From the cell containing the given text, extract its center point as (X, Y) coordinate. 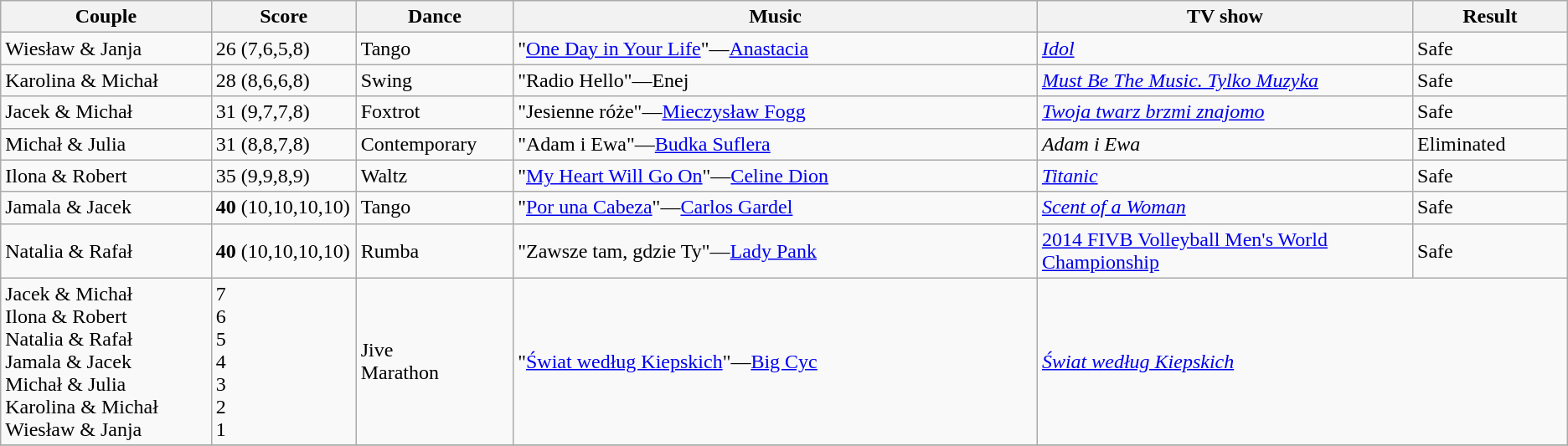
"Zawsze tam, gdzie Ty"—Lady Pank (776, 251)
Contemporary (435, 144)
35 (9,9,8,9) (283, 176)
Michał & Julia (106, 144)
Jamala & Jacek (106, 208)
"Adam i Ewa"—Budka Suflera (776, 144)
"Radio Hello"—Enej (776, 80)
Rumba (435, 251)
Ilona & Robert (106, 176)
Adam i Ewa (1225, 144)
Titanic (1225, 176)
31 (8,8,7,8) (283, 144)
Music (776, 17)
Twoja twarz brzmi znajomo (1225, 112)
Foxtrot (435, 112)
Couple (106, 17)
Eliminated (1491, 144)
Score (283, 17)
"Por una Cabeza"—Carlos Gardel (776, 208)
Karolina & Michał (106, 80)
Natalia & Rafał (106, 251)
26 (7,6,5,8) (283, 49)
Świat według Kiepskich (1302, 361)
Scent of a Woman (1225, 208)
7654321 (283, 361)
2014 FIVB Volleyball Men's World Championship (1225, 251)
Jacek & Michał (106, 112)
Wiesław & Janja (106, 49)
TV show (1225, 17)
31 (9,7,7,8) (283, 112)
"Świat według Kiepskich"—Big Cyc (776, 361)
28 (8,6,6,8) (283, 80)
"My Heart Will Go On"—Celine Dion (776, 176)
Waltz (435, 176)
Must Be The Music. Tylko Muzyka (1225, 80)
Dance (435, 17)
"One Day in Your Life"—Anastacia (776, 49)
Jacek & MichałIlona & RobertNatalia & RafałJamala & JacekMichał & JuliaKarolina & MichałWiesław & Janja (106, 361)
Swing (435, 80)
JiveMarathon (435, 361)
Idol (1225, 49)
"Jesienne róże"—Mieczysław Fogg (776, 112)
Result (1491, 17)
